Locate the cell with the specified text and output its (X, Y) center coordinate. 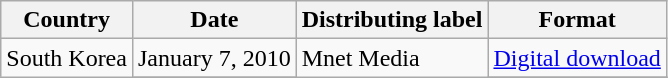
Date (214, 20)
South Korea (67, 58)
Distributing label (392, 20)
January 7, 2010 (214, 58)
Format (577, 20)
Country (67, 20)
Mnet Media (392, 58)
Digital download (577, 58)
